Return [X, Y] of the center of cell containing provided text 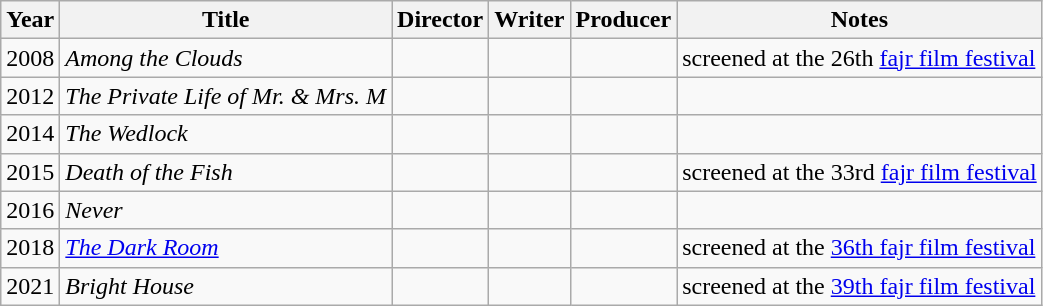
2012 [30, 96]
Writer [530, 20]
screened at the 33rd fajr film festival [860, 172]
2021 [30, 286]
Among the Clouds [226, 58]
Director [440, 20]
The Dark Room [226, 248]
Never [226, 210]
Death of the Fish [226, 172]
The Wedlock [226, 134]
screened at the 26th fajr film festival [860, 58]
2008 [30, 58]
2018 [30, 248]
Bright House [226, 286]
2014 [30, 134]
screened at the 36th fajr film festival [860, 248]
Title [226, 20]
The Private Life of Mr. & Mrs. M [226, 96]
2016 [30, 210]
screened at the 39th fajr film festival [860, 286]
Producer [624, 20]
Notes [860, 20]
2015 [30, 172]
Year [30, 20]
